Return the (X, Y) coordinate for the center point of the cell that contains the specified text.  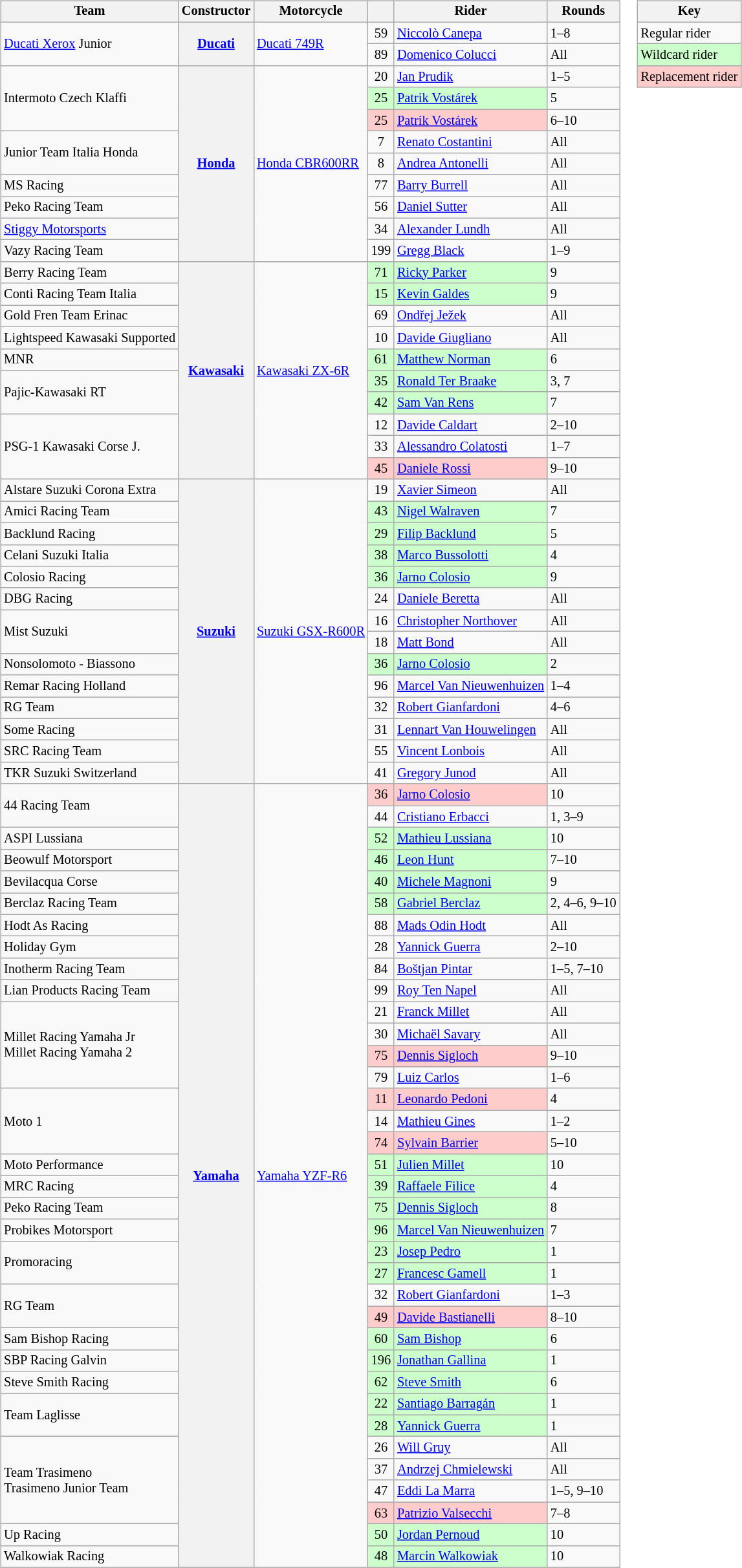
Vincent Lonbois (471, 751)
Sam Van Rens (471, 403)
Christopher Northover (471, 621)
44 Racing Team (89, 806)
Xavier Simeon (471, 490)
40 (381, 882)
Filip Backlund (471, 533)
8–10 (584, 1317)
Boštjan Pintar (471, 969)
Mathieu Lussiana (471, 839)
71 (381, 273)
30 (381, 1034)
Alessandro Colatosti (471, 447)
Franck Millet (471, 1013)
49 (381, 1317)
2 (584, 664)
Santiago Barragán (471, 1404)
39 (381, 1187)
Probikes Motorsport (89, 1230)
5–10 (584, 1143)
Lennart Van Houwelingen (471, 729)
Nonsolomoto - Biassono (89, 664)
Ondřej Ježek (471, 316)
56 (381, 208)
DBG Racing (89, 599)
Walkowiak Racing (89, 1556)
Matt Bond (471, 643)
Marco Bussolotti (471, 555)
Kawasaki (216, 371)
60 (381, 1339)
63 (381, 1513)
46 (381, 860)
Cristiano Erbacci (471, 817)
Ducati 749R (311, 44)
199 (381, 251)
Vazy Racing Team (89, 251)
Replacement rider (689, 77)
Davide Bastianelli (471, 1317)
41 (381, 773)
Regular rider (689, 33)
Moto Performance (89, 1165)
Daniele Beretta (471, 599)
Steve Smith Racing (89, 1382)
18 (381, 643)
29 (381, 533)
Ronald Ter Braake (471, 381)
16 (381, 621)
52 (381, 839)
Francesc Gamell (471, 1274)
Stiggy Motorsports (89, 229)
Motorcycle (311, 12)
Team (89, 12)
Patrizio Valsecchi (471, 1513)
61 (381, 360)
88 (381, 925)
59 (381, 33)
Sam Bishop Racing (89, 1339)
Roy Ten Napel (471, 991)
ASPI Lussiana (89, 839)
6–10 (584, 120)
7–8 (584, 1513)
Yamaha YZF-R6 (311, 1176)
Amici Racing Team (89, 512)
20 (381, 77)
SRC Racing Team (89, 751)
Ducati Xerox Junior (89, 44)
Daniel Sutter (471, 208)
Pajic-Kawasaki RT (89, 392)
1–5, 7–10 (584, 969)
196 (381, 1360)
58 (381, 904)
Domenico Colucci (471, 55)
3, 7 (584, 381)
Josep Pedro (471, 1252)
MNR (89, 360)
74 (381, 1143)
Mads Odin Hodt (471, 925)
Constructor (216, 12)
47 (381, 1491)
Key (689, 12)
Barry Burrell (471, 186)
Gregg Black (471, 251)
Daniele Rossi (471, 468)
Davide Caldart (471, 425)
Millet Racing Yamaha JrMillet Racing Yamaha 2 (89, 1045)
Nigel Walraven (471, 512)
Raffaele Filice (471, 1187)
Jordan Pernoud (471, 1535)
12 (381, 425)
55 (381, 751)
4–6 (584, 708)
Intermoto Czech Klaffi (89, 98)
Lian Products Racing Team (89, 991)
48 (381, 1556)
1–2 (584, 1121)
79 (381, 1078)
23 (381, 1252)
44 (381, 817)
Gregory Junod (471, 773)
Hodt As Racing (89, 925)
Lightspeed Kawasaki Supported (89, 338)
Up Racing (89, 1535)
50 (381, 1535)
Junior Team Italia Honda (89, 153)
19 (381, 490)
43 (381, 512)
PSG-1 Kawasaki Corse J. (89, 446)
Honda (216, 164)
Berclaz Racing Team (89, 904)
Niccolò Canepa (471, 33)
1, 3–9 (584, 817)
Jan Prudik (471, 77)
Sam Bishop (471, 1339)
Remar Racing Holland (89, 686)
Leonardo Pedoni (471, 1099)
Rider (471, 12)
34 (381, 229)
Backlund Racing (89, 533)
Leon Hunt (471, 860)
Kawasaki ZX-6R (311, 371)
TKR Suzuki Switzerland (89, 773)
Alstare Suzuki Corona Extra (89, 490)
Inotherm Racing Team (89, 969)
Davide Giugliano (471, 338)
42 (381, 403)
Honda CBR600RR (311, 164)
31 (381, 729)
Team Laglisse (89, 1415)
15 (381, 294)
11 (381, 1099)
Julien Millet (471, 1165)
Bevilacqua Corse (89, 882)
1–5, 9–10 (584, 1491)
84 (381, 969)
Sylvain Barrier (471, 1143)
Berry Racing Team (89, 273)
Matthew Norman (471, 360)
Michaël Savary (471, 1034)
2, 4–6, 9–10 (584, 904)
51 (381, 1165)
62 (381, 1382)
Beowulf Motorsport (89, 860)
35 (381, 381)
Holiday Gym (89, 947)
21 (381, 1013)
Ducati (216, 44)
Moto 1 (89, 1121)
Wildcard rider (689, 55)
77 (381, 186)
Jonathan Gallina (471, 1360)
Marcin Walkowiak (471, 1556)
38 (381, 555)
MS Racing (89, 186)
1–3 (584, 1295)
Conti Racing Team Italia (89, 294)
1–4 (584, 686)
22 (381, 1404)
89 (381, 55)
Suzuki (216, 631)
Yamaha (216, 1176)
Andrzej Chmielewski (471, 1470)
14 (381, 1121)
69 (381, 316)
Will Gruy (471, 1448)
Promoracing (89, 1262)
Rounds (584, 12)
Some Racing (89, 729)
Kevin Galdes (471, 294)
Alexander Lundh (471, 229)
Colosio Racing (89, 577)
24 (381, 599)
45 (381, 468)
Mathieu Gines (471, 1121)
26 (381, 1448)
1–9 (584, 251)
Michele Magnoni (471, 882)
Andrea Antonelli (471, 164)
1–8 (584, 33)
1–6 (584, 1078)
33 (381, 447)
Celani Suzuki Italia (89, 555)
Renato Costantini (471, 142)
Ricky Parker (471, 273)
1–5 (584, 77)
Mist Suzuki (89, 631)
Eddi La Marra (471, 1491)
Luiz Carlos (471, 1078)
Steve Smith (471, 1382)
27 (381, 1274)
MRC Racing (89, 1187)
1–7 (584, 447)
7–10 (584, 860)
Suzuki GSX-R600R (311, 631)
Gabriel Berclaz (471, 904)
SBP Racing Galvin (89, 1360)
99 (381, 991)
Team TrasimenoTrasimeno Junior Team (89, 1481)
Gold Fren Team Erinac (89, 316)
37 (381, 1470)
